Detect which cell encompasses the target text, then output its (x, y) center coordinate. 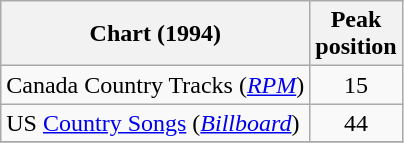
44 (356, 123)
Canada Country Tracks (RPM) (156, 85)
Peakposition (356, 34)
15 (356, 85)
US Country Songs (Billboard) (156, 123)
Chart (1994) (156, 34)
